Capture the cell that displays the provided text and extract its [x, y] central coordinate. 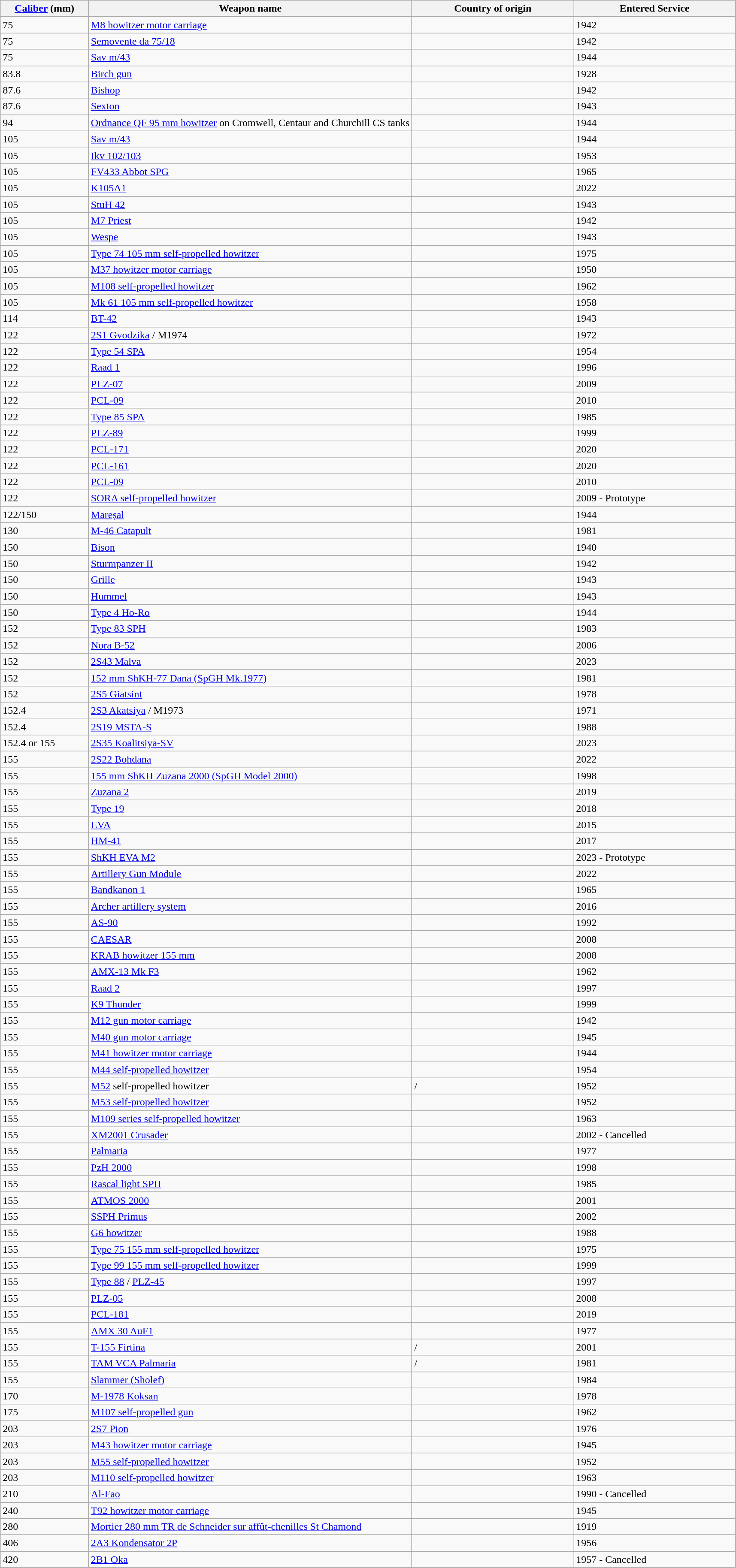
M43 howitzer motor carriage [250, 1445]
Type 88 / PLZ-45 [250, 1282]
AMX 30 AuF1 [250, 1331]
T-155 Firtina [250, 1347]
Type 85 SPA [250, 416]
Country of origin [493, 9]
Archer artillery system [250, 906]
Slammer (Sholef) [250, 1380]
M12 gun motor carriage [250, 1021]
1971 [655, 710]
2017 [655, 841]
M37 howitzer motor carriage [250, 270]
1956 [655, 1543]
2002 [655, 1216]
2023 - Prototype [655, 857]
Bishop [250, 90]
210 [45, 1494]
1958 [655, 302]
Semovente da 75/18 [250, 41]
Type 75 155 mm self-propelled howitzer [250, 1249]
M41 howitzer motor carriage [250, 1053]
Sexton [250, 106]
2S3 Akatsiya / M1973 [250, 710]
Ikv 102/103 [250, 155]
TAM VCA Palmaria [250, 1363]
Raad 1 [250, 368]
2002 - Cancelled [655, 1135]
94 [45, 123]
2S7 Pion [250, 1429]
M44 self-propelled howitzer [250, 1070]
PLZ-07 [250, 384]
ShKH EVA M2 [250, 857]
SORA self-propelled howitzer [250, 498]
1984 [655, 1380]
M52 self-propelled howitzer [250, 1086]
PCL-171 [250, 449]
420 [45, 1559]
M7 Priest [250, 221]
AS-90 [250, 923]
2B1 Oka [250, 1559]
PCL-161 [250, 465]
2S43 Malva [250, 661]
1972 [655, 335]
HM-41 [250, 841]
2006 [655, 645]
155 mm ShKH Zuzana 2000 (SpGH Model 2000) [250, 776]
M109 series self-propelled howitzer [250, 1119]
2S35 Koalitsiya-SV [250, 743]
1976 [655, 1429]
Bandkanon 1 [250, 890]
Mortier 280 mm TR de Schneider sur affût-chenilles St Chamond [250, 1527]
Birch gun [250, 74]
1992 [655, 923]
Bison [250, 547]
CAESAR [250, 939]
PLZ-05 [250, 1298]
PLZ-89 [250, 433]
Ordnance QF 95 mm howitzer on Cromwell, Centaur and Churchill CS tanks [250, 123]
2A3 Kondensator 2P [250, 1543]
M-1978 Koksan [250, 1396]
122/150 [45, 515]
Nora B-52 [250, 645]
M8 howitzer motor carriage [250, 25]
152 mm ShKH-77 Dana (SpGH Mk.1977) [250, 678]
2009 [655, 384]
Type 4 Ho-Ro [250, 612]
2S22 Bohdana [250, 760]
ATMOS 2000 [250, 1200]
Grille [250, 580]
SSPH Primus [250, 1216]
Type 19 [250, 808]
1990 - Cancelled [655, 1494]
KRAB howitzer 155 mm [250, 955]
2015 [655, 825]
2009 - Prototype [655, 498]
1919 [655, 1527]
M110 self-propelled howitzer [250, 1478]
PCL-181 [250, 1315]
Caliber (mm) [45, 9]
Mk 61 105 mm self-propelled howitzer [250, 302]
Sturmpanzer II [250, 564]
Type 99 155 mm self-propelled howitzer [250, 1266]
K105A1 [250, 188]
Type 74 105 mm self-propelled howitzer [250, 253]
2016 [655, 906]
130 [45, 531]
XM2001 Crusader [250, 1135]
Weapon name [250, 9]
406 [45, 1543]
M40 gun motor carriage [250, 1037]
EVA [250, 825]
Palmaria [250, 1151]
M-46 Catapult [250, 531]
1928 [655, 74]
Al-Fao [250, 1494]
M53 self-propelled howitzer [250, 1102]
1983 [655, 629]
1953 [655, 155]
240 [45, 1510]
Wespe [250, 237]
Zuzana 2 [250, 792]
152.4 or 155 [45, 743]
2S19 MSTA-S [250, 727]
114 [45, 319]
170 [45, 1396]
M55 self-propelled howitzer [250, 1461]
175 [45, 1412]
AMX-13 Mk F3 [250, 971]
G6 howitzer [250, 1233]
2018 [655, 808]
280 [45, 1527]
1940 [655, 547]
M107 self-propelled gun [250, 1412]
Type 83 SPH [250, 629]
M108 self-propelled howitzer [250, 286]
FV433 Abbot SPG [250, 172]
StuH 42 [250, 205]
Mareșal [250, 515]
2S5 Giatsint [250, 694]
1996 [655, 368]
BT-42 [250, 319]
2S1 Gvodzika / M1974 [250, 335]
Entered Service [655, 9]
83.8 [45, 74]
PzH 2000 [250, 1167]
Raad 2 [250, 988]
Hummel [250, 596]
1950 [655, 270]
Rascal light SPH [250, 1184]
1957 - Cancelled [655, 1559]
Type 54 SPA [250, 351]
Artillery Gun Module [250, 874]
K9 Thunder [250, 1004]
T92 howitzer motor carriage [250, 1510]
